Capture the cell that displays the provided text and extract its (X, Y) central coordinate. 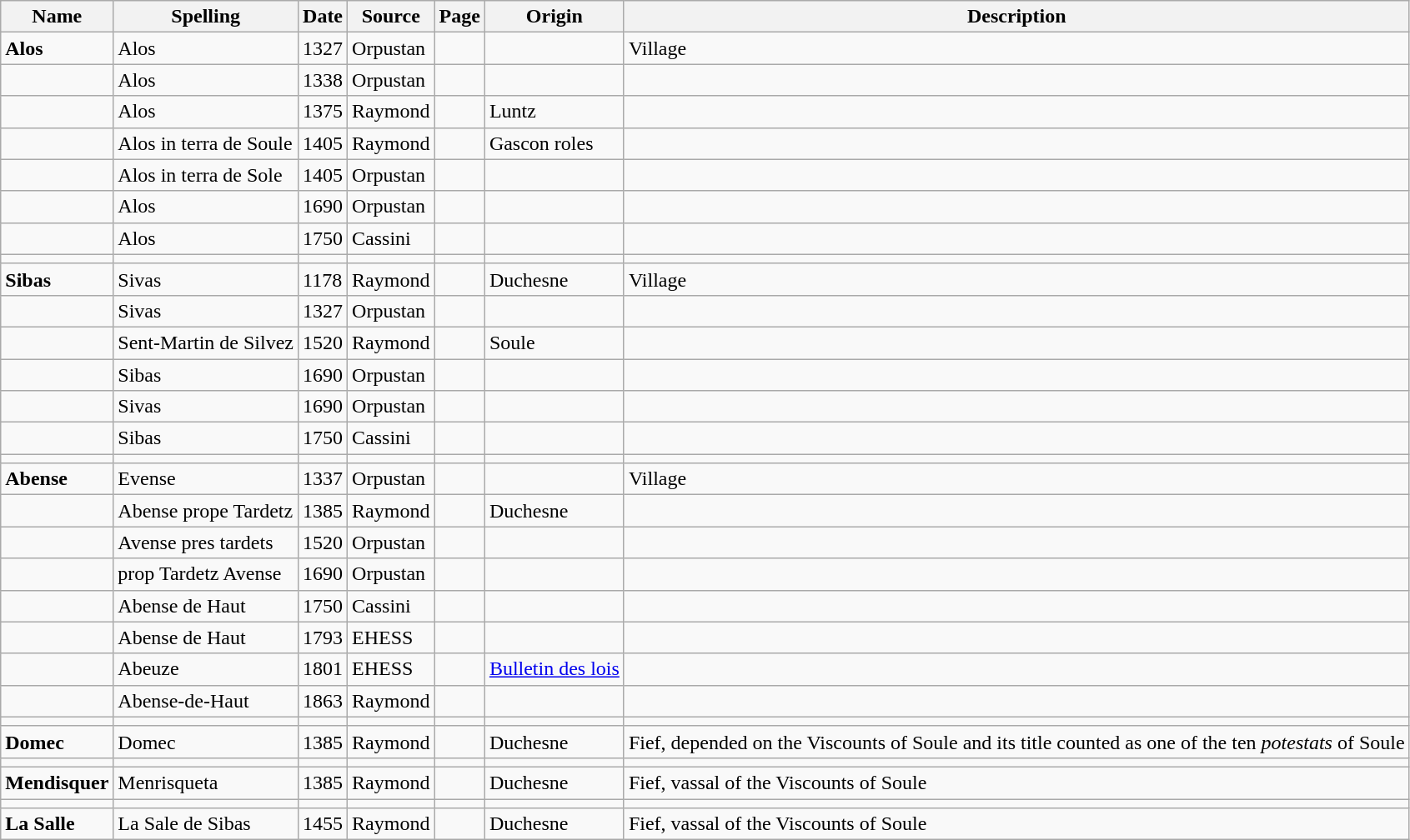
Abense (57, 479)
Avense pres tardets (206, 542)
prop Tardetz Avense (206, 574)
Bulletin des lois (554, 669)
Page (459, 17)
Origin (554, 17)
Abense-de-Haut (206, 701)
Soule (554, 342)
Gascon roles (554, 143)
Name (57, 17)
Menrisqueta (206, 782)
Description (1016, 17)
La Sale de Sibas (206, 824)
1337 (324, 479)
1801 (324, 669)
Evense (206, 479)
1178 (324, 279)
1375 (324, 112)
Source (391, 17)
Luntz (554, 112)
Spelling (206, 17)
Fief, depended on the Viscounts of Soule and its title counted as one of the ten potestats of Soule (1016, 742)
Abense prope Tardetz (206, 511)
1338 (324, 80)
Date (324, 17)
Sent-Martin de Silvez (206, 342)
1863 (324, 701)
Alos in terra de Soule (206, 143)
La Salle (57, 824)
Mendisquer (57, 782)
1793 (324, 637)
1455 (324, 824)
Abeuze (206, 669)
Alos in terra de Sole (206, 175)
